Detect which cell encompasses the target text, then output its (X, Y) center coordinate. 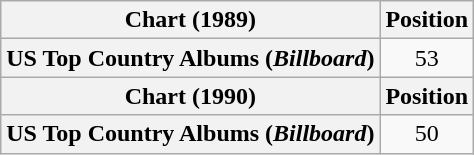
Chart (1990) (190, 96)
50 (427, 134)
53 (427, 58)
Chart (1989) (190, 20)
